Capture the cell that displays the provided text and extract its (X, Y) central coordinate. 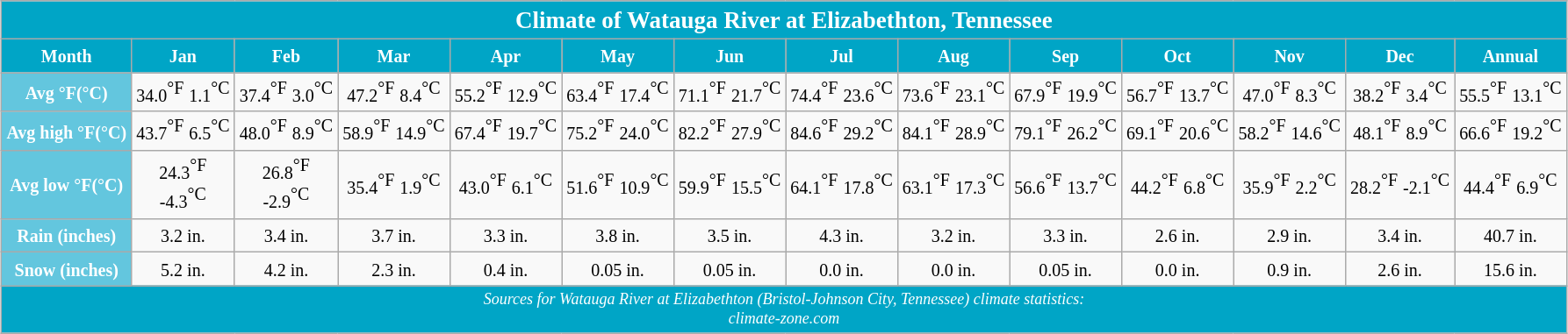
43.7°F 6.5°C (183, 131)
Jul (842, 56)
38.2°F 3.4°C (1399, 93)
May (618, 56)
Mar (394, 56)
Rain (inches) (67, 236)
82.2°F 27.9°C (730, 131)
63.1°F 17.3°C (953, 185)
71.1°F 21.7°C (730, 93)
48.0°F 8.9°C (286, 131)
5.2 in. (183, 269)
56.6°F 13.7°C (1066, 185)
Snow (inches) (67, 269)
3.7 in. (394, 236)
58.2°F 14.6°C (1290, 131)
84.1°F 28.9°C (953, 131)
Climate of Watauga River at Elizabethton, Tennessee (784, 20)
Jun (730, 56)
56.7°F 13.7°C (1177, 93)
40.7 in. (1511, 236)
73.6°F 23.1°C (953, 93)
2.9 in. (1290, 236)
64.1°F 17.8°C (842, 185)
48.1°F 8.9°C (1399, 131)
67.9°F 19.9°C (1066, 93)
4.2 in. (286, 269)
55.2°F 12.9°C (506, 93)
47.0°F 8.3°C (1290, 93)
79.1°F 26.2°C (1066, 131)
37.4°F 3.0°C (286, 93)
Feb (286, 56)
Oct (1177, 56)
69.1°F 20.6°C (1177, 131)
Sources for Watauga River at Elizabethton (Bristol-Johnson City, Tennessee) climate statistics: climate-zone.com (784, 309)
0.4 in. (506, 269)
44.4°F 6.9°C (1511, 185)
84.6°F 29.2°C (842, 131)
Avg °F(°C) (67, 93)
4.3 in. (842, 236)
Aug (953, 56)
Avg low °F(°C) (67, 185)
44.2°F 6.8°C (1177, 185)
67.4°F 19.7°C (506, 131)
58.9°F 14.9°C (394, 131)
75.2°F 24.0°C (618, 131)
51.6°F 10.9°C (618, 185)
Nov (1290, 56)
Month (67, 56)
Apr (506, 56)
26.8°F -2.9°C (286, 185)
Annual (1511, 56)
34.0°F 1.1°C (183, 93)
0.9 in. (1290, 269)
24.3°F -4.3°C (183, 185)
66.6°F 19.2°C (1511, 131)
Dec (1399, 56)
Sep (1066, 56)
Avg high °F(°C) (67, 131)
15.6 in. (1511, 269)
59.9°F 15.5°C (730, 185)
35.9°F 2.2°C (1290, 185)
55.5°F 13.1°C (1511, 93)
3.5 in. (730, 236)
28.2°F -2.1°C (1399, 185)
63.4°F 17.4°C (618, 93)
Jan (183, 56)
2.3 in. (394, 269)
35.4°F 1.9°C (394, 185)
47.2°F 8.4°C (394, 93)
3.8 in. (618, 236)
74.4°F 23.6°C (842, 93)
43.0°F 6.1°C (506, 185)
